For the text-containing cell, return its midpoint in (x, y) coordinate format. 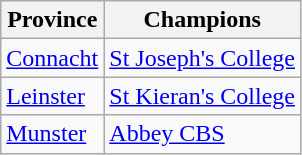
Connacht (52, 58)
Munster (52, 134)
St Joseph's College (202, 58)
Leinster (52, 96)
Province (52, 20)
Abbey CBS (202, 134)
St Kieran's College (202, 96)
Champions (202, 20)
